Scan for the cell matching the given text and deliver its (x, y) coordinate at center. 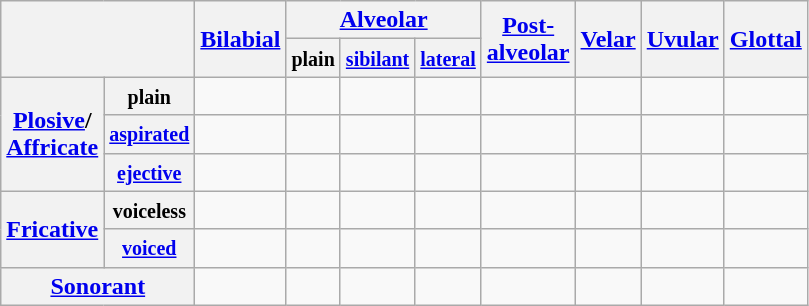
Sonorant (98, 286)
Bilabial (240, 39)
sibilant (377, 58)
Plosive/Affricate (52, 134)
lateral (448, 58)
Glottal (766, 39)
Alveolar (384, 20)
aspirated (150, 134)
ejective (150, 172)
voiced (150, 248)
Post-alveolar (528, 39)
Fricative (52, 229)
Velar (608, 39)
voiceless (150, 210)
Uvular (682, 39)
